Search for the cell housing the specified text and yield its [X, Y] center coordinate. 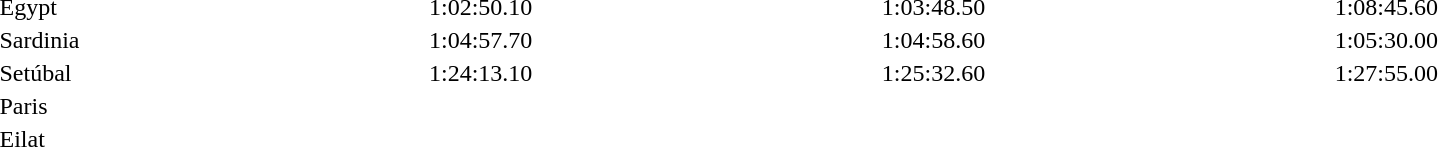
1:04:58.60 [933, 40]
1:25:32.60 [933, 73]
1:04:57.70 [480, 40]
1:24:13.10 [480, 73]
